Locate the cell with the specified text and output its [x, y] center coordinate. 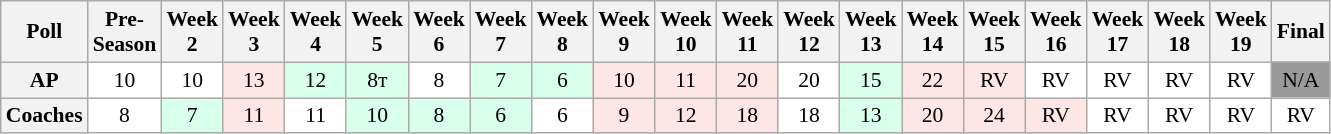
Final [1301, 32]
Week3 [254, 32]
15 [871, 80]
24 [994, 116]
Coaches [44, 116]
Week6 [439, 32]
Week5 [377, 32]
Week17 [1118, 32]
22 [933, 80]
8т [377, 80]
Week8 [562, 32]
Week4 [316, 32]
Week19 [1241, 32]
Week10 [686, 32]
Week7 [501, 32]
Poll [44, 32]
Week11 [748, 32]
Week13 [871, 32]
Week18 [1179, 32]
Week16 [1056, 32]
Week12 [809, 32]
Week9 [624, 32]
Week14 [933, 32]
N/A [1301, 80]
9 [624, 116]
AP [44, 80]
Week2 [192, 32]
Pre-Season [125, 32]
Week15 [994, 32]
